Return the (x, y) coordinate for the center point of the cell that contains the specified text.  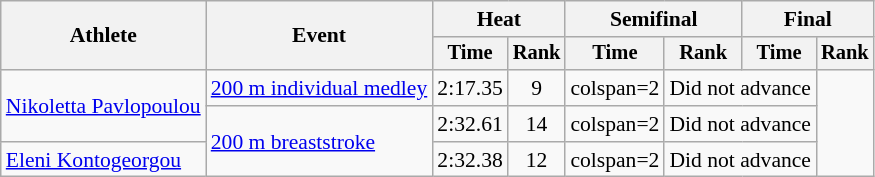
2:32.61 (470, 124)
Athlete (104, 36)
Nikoletta Pavlopoulou (104, 106)
Final (808, 19)
14 (537, 124)
200 m individual medley (320, 88)
Heat (498, 19)
Semifinal (654, 19)
2:17.35 (470, 88)
Event (320, 36)
200 m breaststroke (320, 142)
9 (537, 88)
